Locate the cell with the specified text and output its [X, Y] center coordinate. 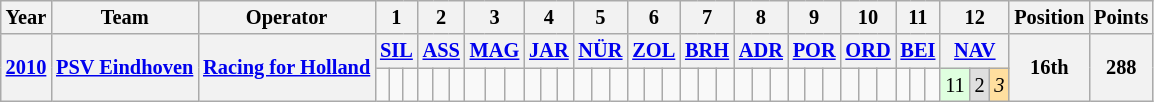
288 [1121, 68]
Position [1049, 17]
Year [26, 17]
Points [1121, 17]
PSV Eindhoven [124, 68]
1 [396, 17]
Operator [286, 17]
9 [814, 17]
12 [974, 17]
NÜR [601, 51]
ORD [868, 51]
16th [1049, 68]
4 [548, 17]
5 [601, 17]
2010 [26, 68]
ZOL [654, 51]
NAV [974, 51]
6 [654, 17]
Team [124, 17]
BEI [918, 51]
7 [707, 17]
ADR [761, 51]
8 [761, 17]
10 [868, 17]
MAG [495, 51]
POR [814, 51]
Racing for Holland [286, 68]
BRH [707, 51]
ASS [442, 51]
JAR [548, 51]
SIL [396, 51]
